Return [x, y] of the center of cell containing provided text 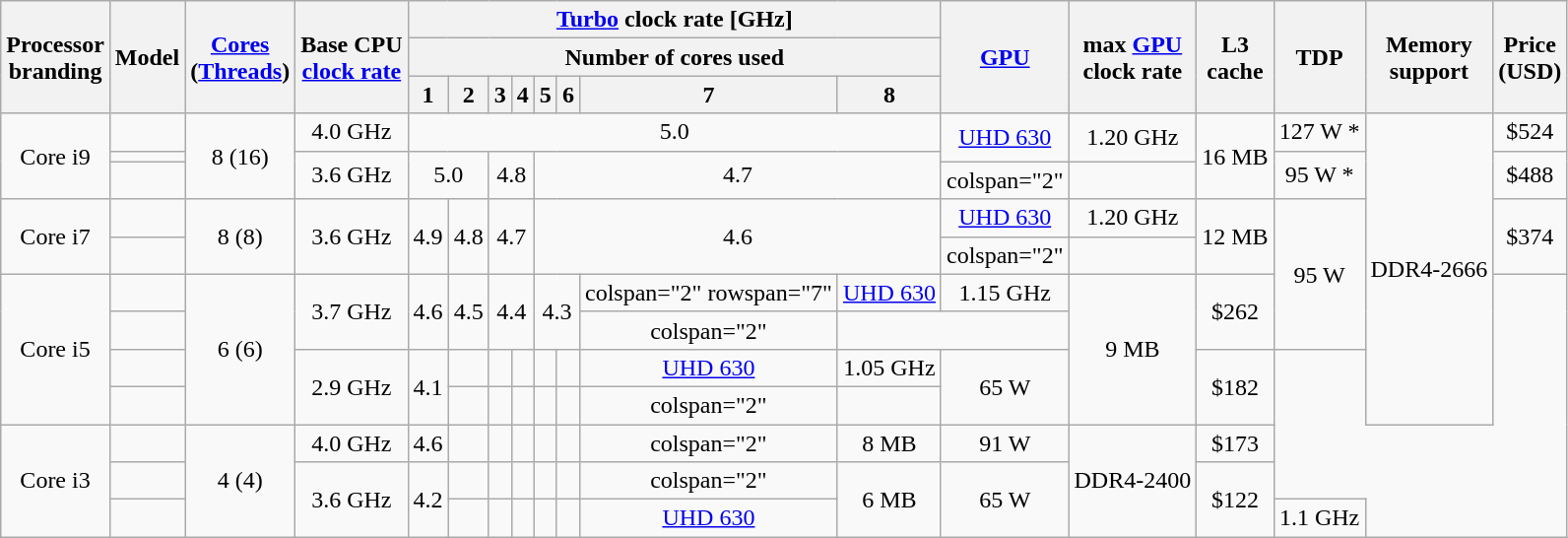
4.9 [427, 236]
Base CPUclock rate [352, 57]
$488 [1531, 175]
TDP [1320, 57]
1.15 GHz [1005, 293]
Cores(Threads) [240, 57]
L3cache [1235, 57]
$122 [1235, 500]
Processorbranding [55, 57]
6 (6) [240, 349]
127 W * [1320, 132]
Turbo clock rate [GHz] [674, 20]
16 MB [1235, 156]
GPU [1005, 57]
2 [469, 95]
DDR4-2666 [1429, 269]
1.05 GHz [888, 368]
4 (4) [240, 480]
Memorysupport [1429, 57]
Core i9 [55, 156]
12 MB [1235, 236]
Number of cores used [674, 57]
95 W * [1320, 175]
8 MB [888, 442]
5 [546, 95]
1.1 GHz [1320, 518]
$173 [1235, 442]
9 MB [1133, 349]
3.7 GHz [352, 311]
8 [888, 95]
$262 [1235, 311]
max GPUclock rate [1133, 57]
Core i5 [55, 349]
Price(USD) [1531, 57]
91 W [1005, 442]
Core i7 [55, 236]
colspan="2" rowspan="7" [708, 293]
4.5 [469, 311]
DDR4-2400 [1133, 480]
6 [567, 95]
95 W [1320, 274]
3 [500, 95]
8 (16) [240, 156]
8 (8) [240, 236]
6 MB [888, 500]
1 [427, 95]
4.4 [511, 311]
Model [147, 57]
4.1 [427, 386]
$524 [1531, 132]
2.9 GHz [352, 386]
4.2 [427, 500]
$374 [1531, 236]
4 [522, 95]
7 [708, 95]
Core i3 [55, 480]
4.3 [556, 311]
$182 [1235, 386]
